Extract the [x, y] coordinate from the center of the cell holding the provided text.  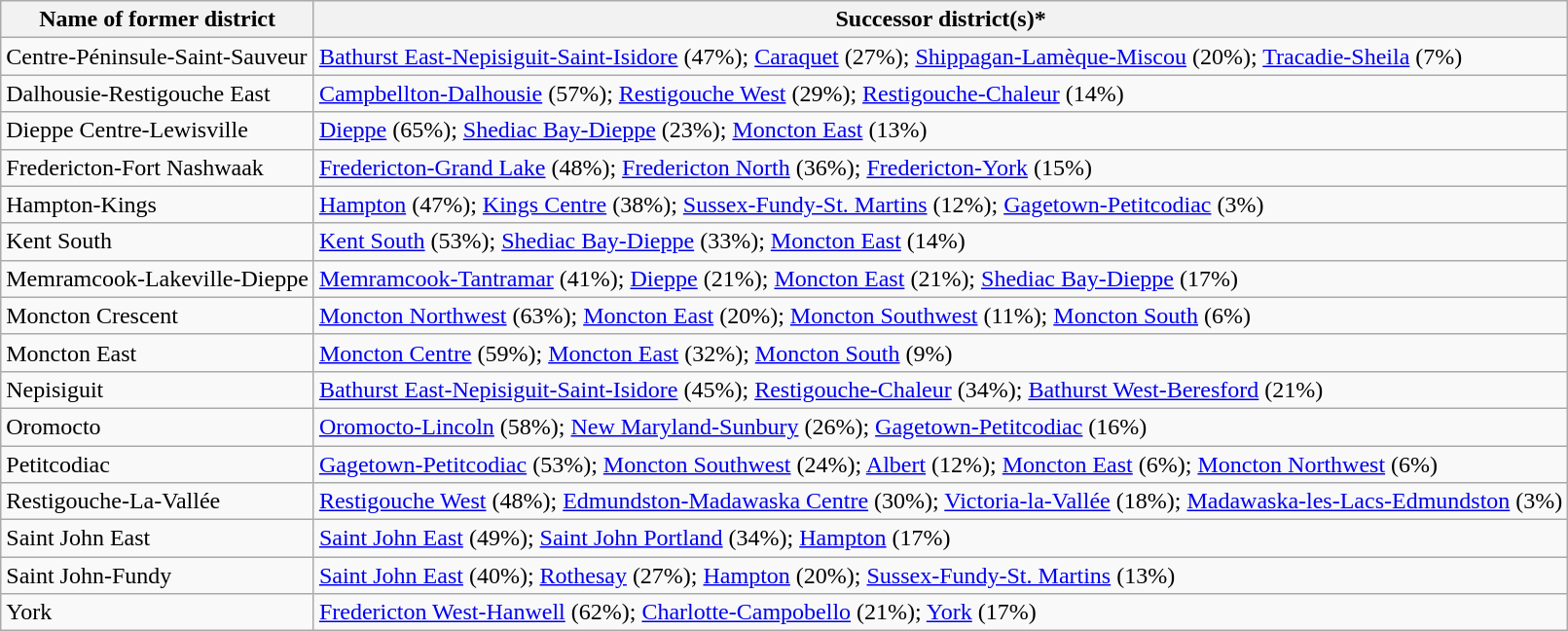
Dalhousie-Restigouche East [158, 93]
Moncton Centre (59%); Moncton East (32%); Moncton South (9%) [940, 353]
Bathurst East-Nepisiguit-Saint-Isidore (45%); Restigouche-Chaleur (34%); Bathurst West-Beresford (21%) [940, 390]
Moncton Northwest (63%); Moncton East (20%); Moncton Southwest (11%); Moncton South (6%) [940, 315]
Name of former district [158, 19]
Kent South [158, 241]
Moncton East [158, 353]
Restigouche-La-Vallée [158, 501]
Gagetown-Petitcodiac (53%); Moncton Southwest (24%); Albert (12%); Moncton East (6%); Moncton Northwest (6%) [940, 464]
Fredericton-Fort Nashwaak [158, 167]
Saint John East [158, 538]
Fredericton-Grand Lake (48%); Fredericton North (36%); Fredericton-York (15%) [940, 167]
Memramcook-Tantramar (41%); Dieppe (21%); Moncton East (21%); Shediac Bay-Dieppe (17%) [940, 278]
Saint John East (49%); Saint John Portland (34%); Hampton (17%) [940, 538]
Centre-Péninsule-Saint-Sauveur [158, 56]
Campbellton-Dalhousie (57%); Restigouche West (29%); Restigouche-Chaleur (14%) [940, 93]
Restigouche West (48%); Edmundston-Madawaska Centre (30%); Victoria-la-Vallée (18%); Madawaska-les-Lacs-Edmundston (3%) [940, 501]
Dieppe (65%); Shediac Bay-Dieppe (23%); Moncton East (13%) [940, 130]
Nepisiguit [158, 390]
Hampton (47%); Kings Centre (38%); Sussex-Fundy-St. Martins (12%); Gagetown-Petitcodiac (3%) [940, 204]
Saint John-Fundy [158, 575]
Oromocto-Lincoln (58%); New Maryland-Sunbury (26%); Gagetown-Petitcodiac (16%) [940, 427]
Memramcook-Lakeville-Dieppe [158, 278]
Hampton-Kings [158, 204]
Oromocto [158, 427]
Dieppe Centre-Lewisville [158, 130]
Saint John East (40%); Rothesay (27%); Hampton (20%); Sussex-Fundy-St. Martins (13%) [940, 575]
Moncton Crescent [158, 315]
York [158, 612]
Bathurst East-Nepisiguit-Saint-Isidore (47%); Caraquet (27%); Shippagan-Lamèque-Miscou (20%); Tracadie-Sheila (7%) [940, 56]
Successor district(s)* [940, 19]
Kent South (53%); Shediac Bay-Dieppe (33%); Moncton East (14%) [940, 241]
Fredericton West-Hanwell (62%); Charlotte-Campobello (21%); York (17%) [940, 612]
Petitcodiac [158, 464]
